Provide the (x, y) coordinate of the cell's center where the given text is located.  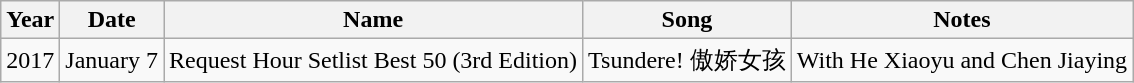
Date (112, 20)
Request Hour Setlist Best 50 (3rd Edition) (374, 60)
Year (30, 20)
Notes (962, 20)
Song (688, 20)
January 7 (112, 60)
Tsundere! 傲娇女孩 (688, 60)
Name (374, 20)
With He Xiaoyu and Chen Jiaying (962, 60)
2017 (30, 60)
